Capture the cell that displays the provided text and extract its (x, y) central coordinate. 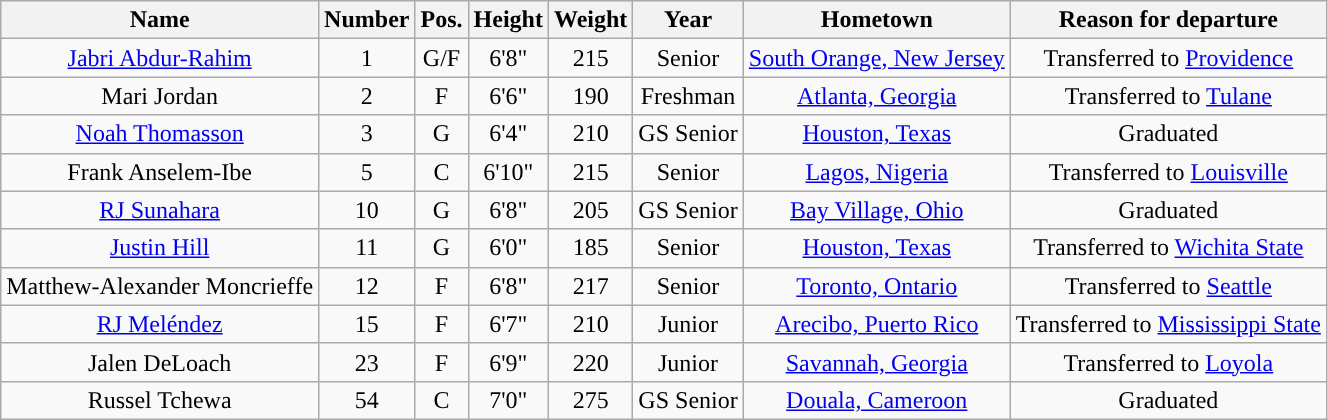
Transferred to Wichita State (1168, 248)
6'10" (508, 172)
Transferred to Seattle (1168, 286)
6'0" (508, 248)
7'0" (508, 400)
Weight (590, 20)
Hometown (876, 20)
205 (590, 210)
Lagos, Nigeria (876, 172)
Transferred to Louisville (1168, 172)
Transferred to Providence (1168, 58)
RJ Meléndez (160, 324)
217 (590, 286)
Frank Anselem-Ibe (160, 172)
2 (367, 96)
Justin Hill (160, 248)
Arecibo, Puerto Rico (876, 324)
Douala, Cameroon (876, 400)
6'7" (508, 324)
6'6" (508, 96)
G/F (442, 58)
Freshman (688, 96)
185 (590, 248)
6'9" (508, 362)
5 (367, 172)
Pos. (442, 20)
15 (367, 324)
1 (367, 58)
South Orange, New Jersey (876, 58)
12 (367, 286)
Jabri Abdur-Rahim (160, 58)
RJ Sunahara (160, 210)
23 (367, 362)
Matthew-Alexander Moncrieffe (160, 286)
54 (367, 400)
Transferred to Loyola (1168, 362)
Reason for departure (1168, 20)
Savannah, Georgia (876, 362)
Jalen DeLoach (160, 362)
Name (160, 20)
Transferred to Mississippi State (1168, 324)
6'4" (508, 134)
Toronto, Ontario (876, 286)
Height (508, 20)
Noah Thomasson (160, 134)
275 (590, 400)
3 (367, 134)
Bay Village, Ohio (876, 210)
Transferred to Tulane (1168, 96)
11 (367, 248)
Mari Jordan (160, 96)
Atlanta, Georgia (876, 96)
Year (688, 20)
Number (367, 20)
10 (367, 210)
220 (590, 362)
Russel Tchewa (160, 400)
190 (590, 96)
